Extract the (x, y) coordinate from the center of the cell holding the provided text.  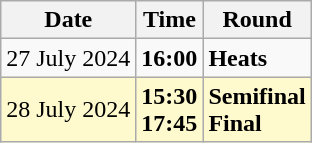
15:3017:45 (170, 110)
Heats (257, 58)
27 July 2024 (68, 58)
Time (170, 20)
16:00 (170, 58)
Date (68, 20)
Round (257, 20)
28 July 2024 (68, 110)
SemifinalFinal (257, 110)
